For the text-containing cell, return its midpoint in (x, y) coordinate format. 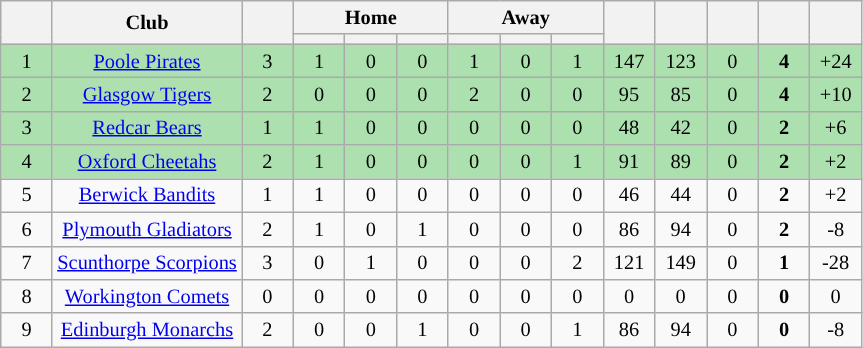
48 (629, 128)
149 (681, 263)
Redcar Bears (146, 128)
95 (629, 94)
Edinburgh Monarchs (146, 330)
6 (27, 229)
Poole Pirates (146, 61)
Berwick Bandits (146, 195)
Away (526, 17)
Home (370, 17)
Plymouth Gladiators (146, 229)
89 (681, 162)
Workington Comets (146, 296)
Oxford Cheetahs (146, 162)
+24 (836, 61)
85 (681, 94)
46 (629, 195)
9 (27, 330)
+6 (836, 128)
Glasgow Tigers (146, 94)
Club (146, 22)
5 (27, 195)
91 (629, 162)
42 (681, 128)
8 (27, 296)
-28 (836, 263)
123 (681, 61)
7 (27, 263)
147 (629, 61)
+10 (836, 94)
44 (681, 195)
121 (629, 263)
Scunthorpe Scorpions (146, 263)
